Locate the cell with the specified text and output its [x, y] center coordinate. 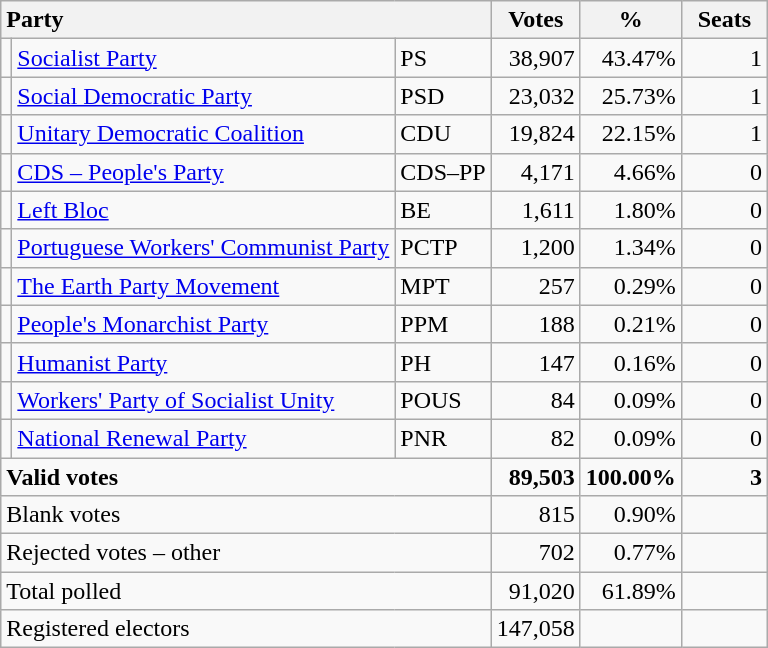
1,611 [536, 210]
% [630, 20]
4.66% [630, 172]
0.16% [630, 362]
CDS–PP [443, 172]
100.00% [630, 477]
MPT [443, 286]
25.73% [630, 96]
Valid votes [246, 477]
PCTP [443, 248]
The Earth Party Movement [204, 286]
PPM [443, 324]
815 [536, 515]
Blank votes [246, 515]
147,058 [536, 629]
38,907 [536, 58]
89,503 [536, 477]
84 [536, 400]
Humanist Party [204, 362]
43.47% [630, 58]
0.77% [630, 553]
147 [536, 362]
PSD [443, 96]
257 [536, 286]
0.21% [630, 324]
91,020 [536, 591]
Portuguese Workers' Communist Party [204, 248]
PNR [443, 438]
0.90% [630, 515]
CDS – People's Party [204, 172]
3 [724, 477]
82 [536, 438]
POUS [443, 400]
1.80% [630, 210]
0.29% [630, 286]
Seats [724, 20]
23,032 [536, 96]
188 [536, 324]
702 [536, 553]
Votes [536, 20]
CDU [443, 134]
1,200 [536, 248]
PH [443, 362]
Unitary Democratic Coalition [204, 134]
Rejected votes – other [246, 553]
22.15% [630, 134]
1.34% [630, 248]
Total polled [246, 591]
Registered electors [246, 629]
Workers' Party of Socialist Unity [204, 400]
19,824 [536, 134]
Socialist Party [204, 58]
Left Bloc [204, 210]
Party [246, 20]
National Renewal Party [204, 438]
PS [443, 58]
People's Monarchist Party [204, 324]
4,171 [536, 172]
BE [443, 210]
61.89% [630, 591]
Social Democratic Party [204, 96]
